Locate the cell with the specified text and output its [x, y] center coordinate. 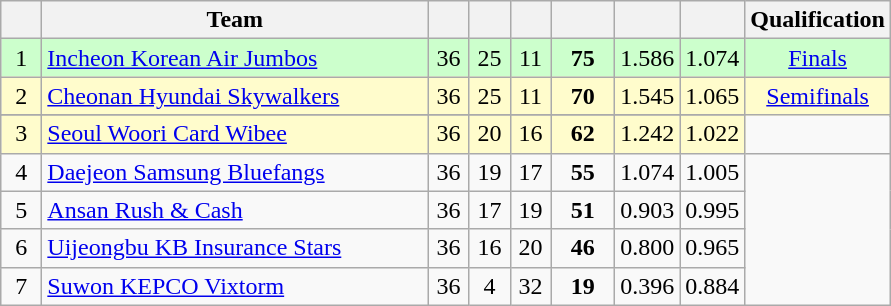
3 [22, 134]
55 [583, 172]
Uijeongbu KB Insurance Stars [235, 248]
Daejeon Samsung Bluefangs [235, 172]
Qualification [818, 20]
1.065 [712, 96]
Finals [818, 58]
0.396 [648, 286]
0.903 [648, 210]
1.005 [712, 172]
70 [583, 96]
7 [22, 286]
0.965 [712, 248]
Incheon Korean Air Jumbos [235, 58]
1.545 [648, 96]
1 [22, 58]
32 [530, 286]
62 [583, 134]
51 [583, 210]
Team [235, 20]
Semifinals [818, 96]
Suwon KEPCO Vixtorm [235, 286]
6 [22, 248]
0.995 [712, 210]
75 [583, 58]
0.800 [648, 248]
0.884 [712, 286]
2 [22, 96]
Cheonan Hyundai Skywalkers [235, 96]
Ansan Rush & Cash [235, 210]
Seoul Woori Card Wibee [235, 134]
1.242 [648, 134]
5 [22, 210]
1.022 [712, 134]
1.586 [648, 58]
46 [583, 248]
